Identify which cell holds the provided text, then report its [x, y] central coordinate. 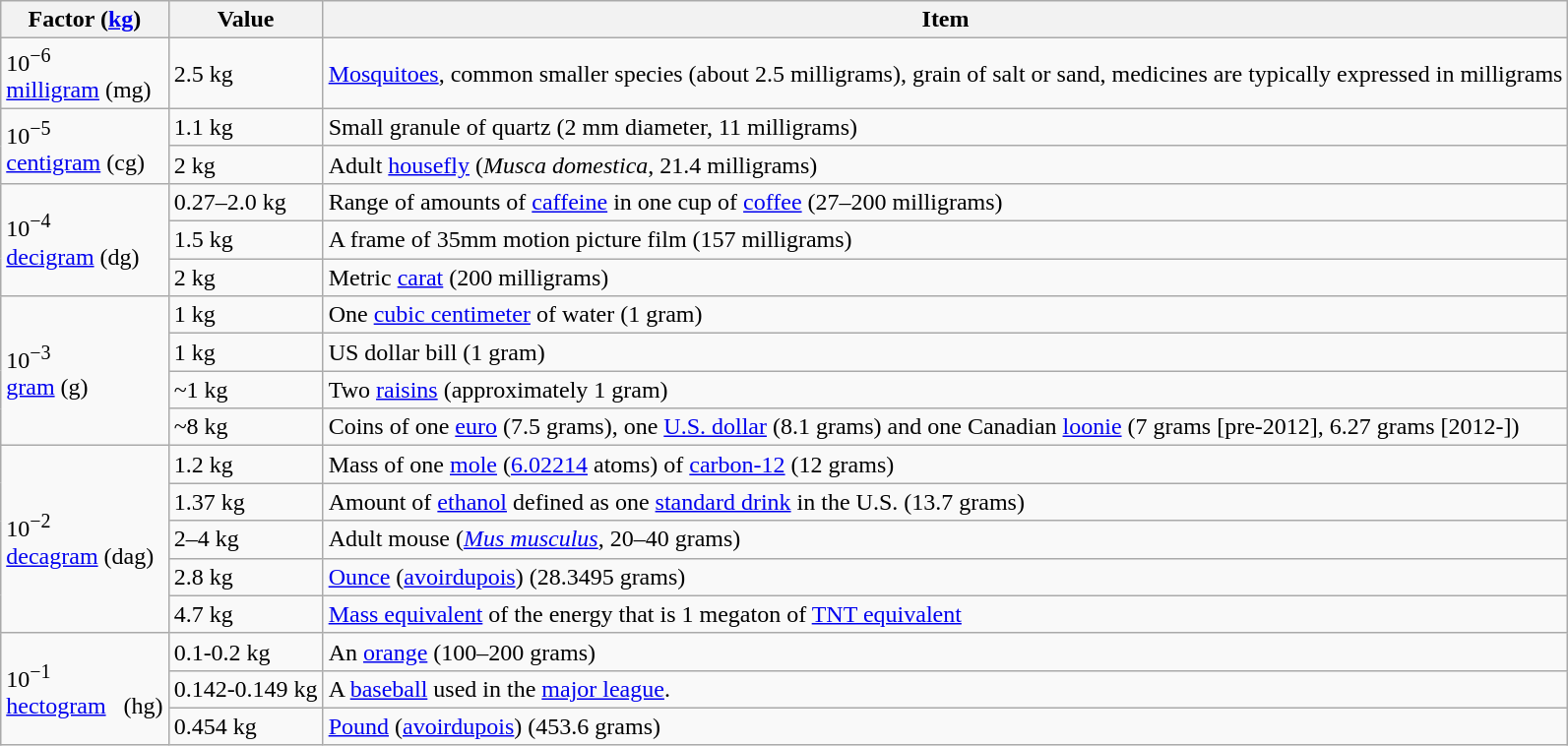
1.37 kg [246, 502]
Value [246, 20]
Amount of ethanol defined as one standard drink in the U.S. (13.7 grams) [945, 502]
10−5centigram (cg) [85, 146]
An orange (100–200 grams) [945, 652]
~8 kg [246, 427]
2.8 kg [246, 577]
Ounce (avoirdupois) (28.3495 grams) [945, 577]
10−1hectogram (hg) [85, 689]
Coins of one euro (7.5 grams), one U.S. dollar (8.1 grams) and one Canadian loonie (7 grams [pre-2012], 6.27 grams [2012-]) [945, 427]
Mass equivalent of the energy that is 1 megaton of TNT equivalent [945, 614]
One cubic centimeter of water (1 gram) [945, 315]
1.5 kg [246, 240]
A baseball used in the major league. [945, 689]
10−4decigram (dg) [85, 239]
Range of amounts of caffeine in one cup of coffee (27–200 milligrams) [945, 202]
~1 kg [246, 390]
2.5 kg [246, 74]
Small granule of quartz (2 mm diameter, 11 milligrams) [945, 127]
Factor (kg) [85, 20]
10−3gram (g) [85, 371]
0.1-0.2 kg [246, 652]
Adult housefly (Musca domestica, 21.4 milligrams) [945, 164]
Pound (avoirdupois) (453.6 grams) [945, 726]
1.2 kg [246, 465]
Item [945, 20]
2–4 kg [246, 539]
0.454 kg [246, 726]
4.7 kg [246, 614]
0.142-0.149 kg [246, 689]
10−2decagram (dag) [85, 539]
0.27–2.0 kg [246, 202]
Two raisins (approximately 1 gram) [945, 390]
10−6milligram (mg) [85, 74]
Mass of one mole (6.02214 atoms) of carbon-12 (12 grams) [945, 465]
Adult mouse (Mus musculus, 20–40 grams) [945, 539]
1.1 kg [246, 127]
Metric carat (200 milligrams) [945, 278]
A frame of 35mm motion picture film (157 milligrams) [945, 240]
Mosquitoes, common smaller species (about 2.5 milligrams), grain of salt or sand, medicines are typically expressed in milligrams [945, 74]
US dollar bill (1 gram) [945, 352]
